Extract the [x, y] coordinate from the center of the cell holding the provided text.  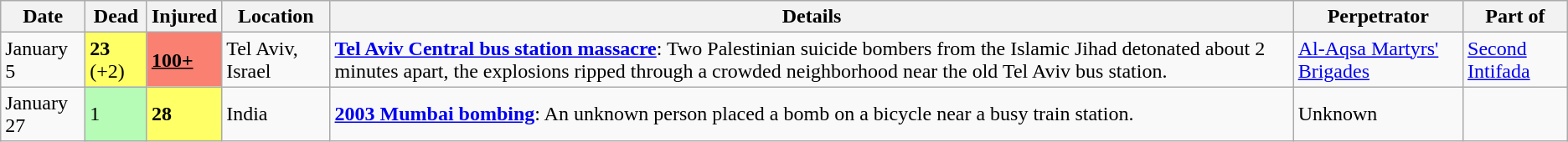
Perpetrator [1378, 17]
Dead [116, 17]
India [276, 114]
Unknown [1378, 114]
1 [116, 114]
Second Intifada [1516, 60]
January 5 [44, 60]
Injured [184, 17]
Al-Aqsa Martyrs' Brigades [1378, 60]
2003 Mumbai bombing: An unknown person placed a bomb on a bicycle near a busy train station. [812, 114]
Date [44, 17]
100+ [184, 60]
Part of [1516, 17]
Location [276, 17]
Details [812, 17]
23 (+2) [116, 60]
Tel Aviv, Israel [276, 60]
28 [184, 114]
January 27 [44, 114]
